For the text-containing cell, return its midpoint in [x, y] coordinate format. 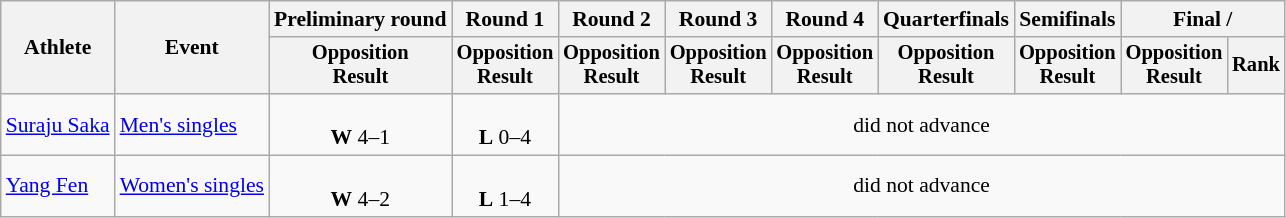
Preliminary round [360, 19]
L 1–4 [506, 186]
Round 2 [612, 19]
W 4–1 [360, 124]
Rank [1256, 66]
L 0–4 [506, 124]
Event [192, 48]
Round 4 [824, 19]
Yang Fen [58, 186]
Final / [1203, 19]
Suraju Saka [58, 124]
Men's singles [192, 124]
Round 1 [506, 19]
Round 3 [718, 19]
Athlete [58, 48]
Quarterfinals [946, 19]
Women's singles [192, 186]
W 4–2 [360, 186]
Semifinals [1068, 19]
